Determine the (X, Y) coordinate at the center of the cell enclosing the given text.  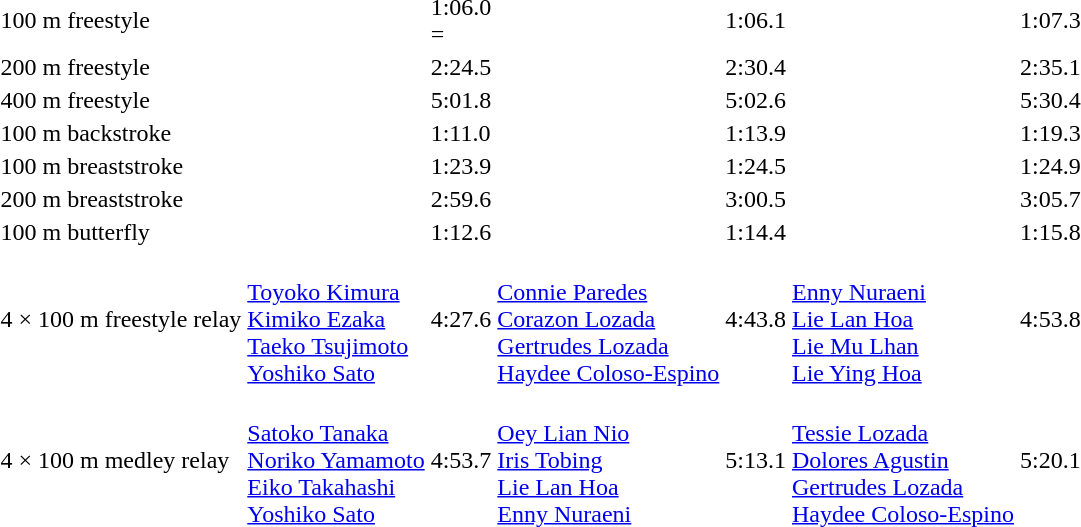
1:12.6 (461, 232)
2:59.6 (461, 199)
4:43.8 (756, 319)
5:02.6 (756, 100)
Toyoko KimuraKimiko EzakaTaeko TsujimotoYoshiko Sato (336, 319)
2:24.5 (461, 67)
1:24.5 (756, 166)
3:00.5 (756, 199)
5:01.8 (461, 100)
1:11.0 (461, 133)
Enny NuraeniLie Lan HoaLie Mu LhanLie Ying Hoa (902, 319)
Connie ParedesCorazon LozadaGertrudes LozadaHaydee Coloso-Espino (608, 319)
1:14.4 (756, 232)
2:30.4 (756, 67)
4:27.6 (461, 319)
1:13.9 (756, 133)
1:23.9 (461, 166)
